Identify which cell holds the provided text, then report its [X, Y] central coordinate. 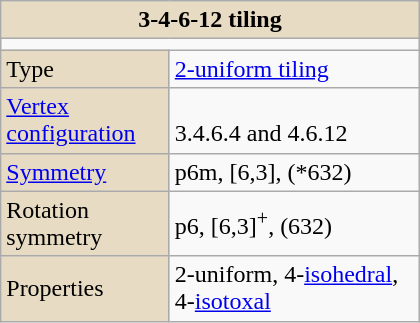
p6m, [6,3], (*632) [294, 172]
Vertex configuration [86, 120]
2-uniform, 4-isohedral, 4-isotoxal [294, 288]
2-uniform tiling [294, 69]
Properties [86, 288]
3.4.6.4 and 4.6.12 [294, 120]
p6, [6,3]+, (632) [294, 224]
Type [86, 69]
Symmetry [86, 172]
3-4-6-12 tiling [210, 20]
Rotation symmetry [86, 224]
